Extract the [X, Y] coordinate from the center of the cell holding the provided text.  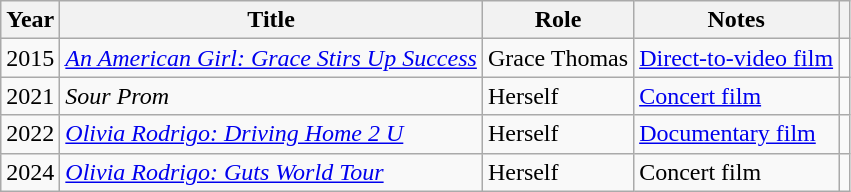
Olivia Rodrigo: Guts World Tour [272, 172]
Year [30, 20]
Sour Prom [272, 96]
Olivia Rodrigo: Driving Home 2 U [272, 134]
2015 [30, 58]
2021 [30, 96]
Grace Thomas [558, 58]
2022 [30, 134]
Title [272, 20]
Documentary film [736, 134]
Direct-to-video film [736, 58]
An American Girl: Grace Stirs Up Success [272, 58]
2024 [30, 172]
Role [558, 20]
Notes [736, 20]
